For the text-containing cell, return its midpoint in [x, y] coordinate format. 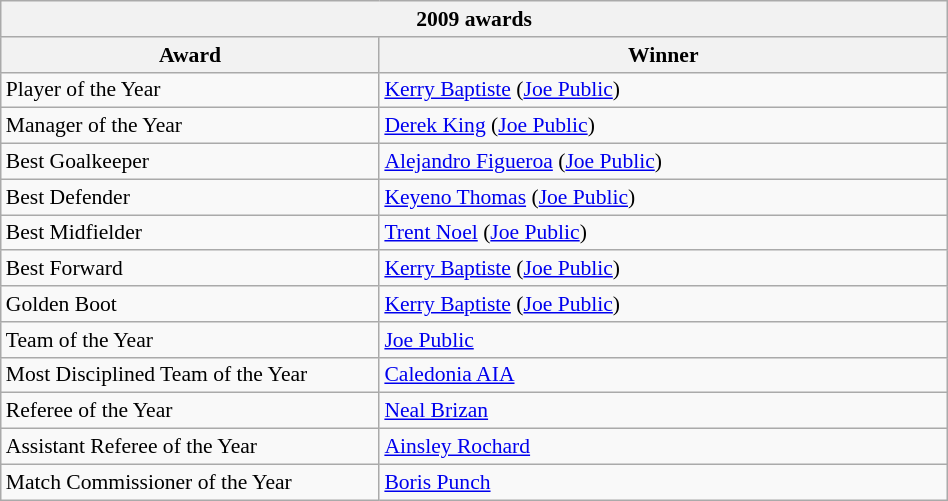
Ainsley Rochard [663, 447]
Most Disciplined Team of the Year [190, 375]
Boris Punch [663, 482]
Assistant Referee of the Year [190, 447]
Award [190, 55]
Match Commissioner of the Year [190, 482]
Best Defender [190, 197]
Best Forward [190, 269]
Golden Boot [190, 304]
Referee of the Year [190, 411]
Alejandro Figueroa (Joe Public) [663, 162]
Caledonia AIA [663, 375]
Team of the Year [190, 340]
2009 awards [474, 19]
Neal Brizan [663, 411]
Best Midfielder [190, 233]
Derek King (Joe Public) [663, 126]
Joe Public [663, 340]
Manager of the Year [190, 126]
Keyeno Thomas (Joe Public) [663, 197]
Player of the Year [190, 90]
Winner [663, 55]
Trent Noel (Joe Public) [663, 233]
Best Goalkeeper [190, 162]
